Search for the cell housing the specified text and yield its [X, Y] center coordinate. 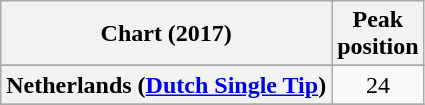
Peak position [378, 34]
Chart (2017) [166, 34]
24 [378, 85]
Netherlands (Dutch Single Tip) [166, 85]
